Locate the cell with the specified text and output its (x, y) center coordinate. 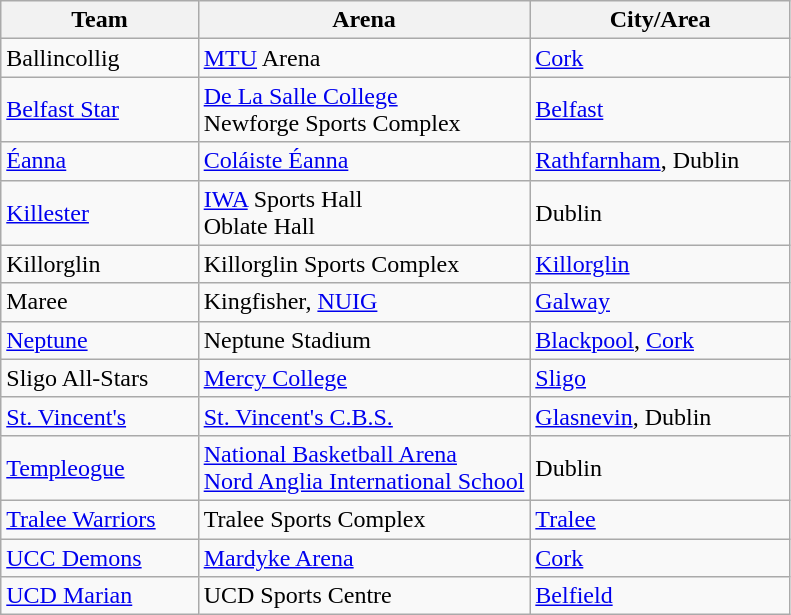
Neptune (100, 340)
MTU Arena (364, 58)
City/Area (660, 20)
Ballincollig (100, 58)
Maree (100, 302)
Blackpool, Cork (660, 340)
Belfast Star (100, 110)
Killester (100, 212)
Tralee Warriors (100, 519)
Mardyke Arena (364, 557)
De La Salle CollegeNewforge Sports Complex (364, 110)
Templeogue (100, 468)
Tralee Sports Complex (364, 519)
Belfast (660, 110)
Galway (660, 302)
Mercy College (364, 378)
Kingfisher, NUIG (364, 302)
St. Vincent's (100, 416)
UCD Sports Centre (364, 596)
UCD Marian (100, 596)
Neptune Stadium (364, 340)
National Basketball ArenaNord Anglia International School (364, 468)
Glasnevin, Dublin (660, 416)
Killorglin Sports Complex (364, 264)
Sligo (660, 378)
Rathfarnham, Dublin (660, 161)
Belfield (660, 596)
Arena (364, 20)
IWA Sports HallOblate Hall (364, 212)
Éanna (100, 161)
St. Vincent's C.B.S. (364, 416)
Team (100, 20)
UCC Demons (100, 557)
Tralee (660, 519)
Sligo All-Stars (100, 378)
Coláiste Éanna (364, 161)
